Return the (x, y) coordinate for the center point of the cell that contains the specified text.  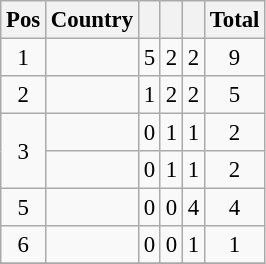
6 (24, 245)
9 (234, 58)
3 (24, 152)
Total (234, 20)
Pos (24, 20)
Country (92, 20)
